From the cell containing the given text, extract its center point as [x, y] coordinate. 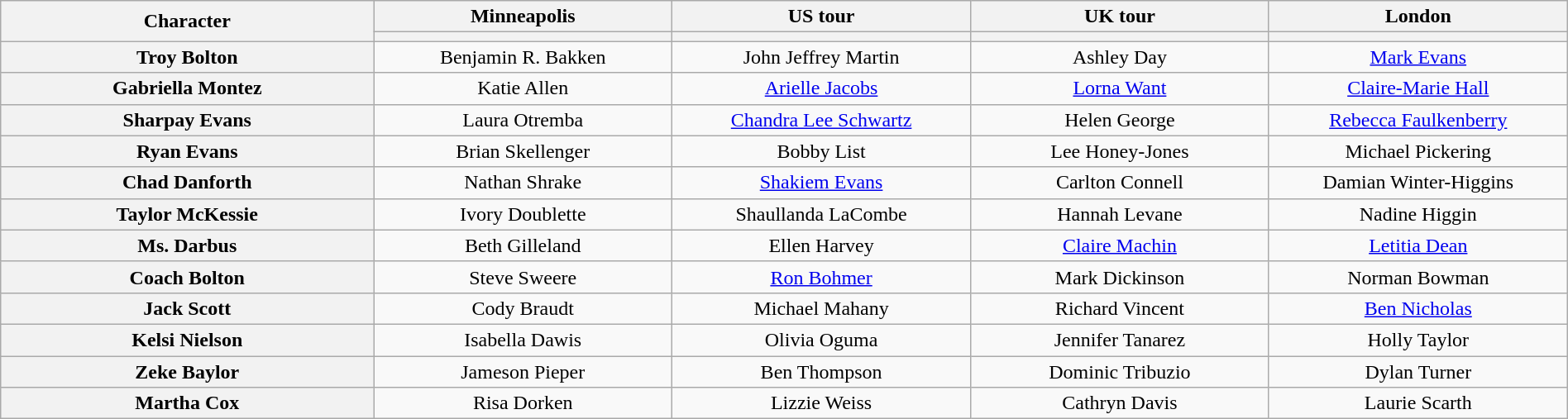
Bobby List [822, 151]
Ben Thompson [822, 371]
Claire-Marie Hall [1417, 88]
Arielle Jacobs [822, 88]
Chad Danforth [187, 183]
Character [187, 21]
Ben Nicholas [1417, 308]
Cathryn Davis [1120, 403]
Letitia Dean [1417, 245]
Ivory Doublette [523, 214]
Lizzie Weiss [822, 403]
Jennifer Tanarez [1120, 340]
Gabriella Montez [187, 88]
Dylan Turner [1417, 371]
Hannah Levane [1120, 214]
Coach Bolton [187, 277]
Richard Vincent [1120, 308]
Chandra Lee Schwartz [822, 120]
Katie Allen [523, 88]
US tour [822, 17]
Ron Bohmer [822, 277]
Steve Sweere [523, 277]
Benjamin R. Bakken [523, 57]
UK tour [1120, 17]
Laurie Scarth [1417, 403]
Beth Gilleland [523, 245]
John Jeffrey Martin [822, 57]
Jameson Pieper [523, 371]
Mark Dickinson [1120, 277]
Brian Skellenger [523, 151]
Nathan Shrake [523, 183]
Jack Scott [187, 308]
Shakiem Evans [822, 183]
Cody Braudt [523, 308]
Nadine Higgin [1417, 214]
Taylor McKessie [187, 214]
Sharpay Evans [187, 120]
Michael Mahany [822, 308]
Troy Bolton [187, 57]
Rebecca Faulkenberry [1417, 120]
Martha Cox [187, 403]
Dominic Tribuzio [1120, 371]
Ryan Evans [187, 151]
Lorna Want [1120, 88]
Ashley Day [1120, 57]
Michael Pickering [1417, 151]
Ellen Harvey [822, 245]
London [1417, 17]
Shaullanda LaCombe [822, 214]
Lee Honey-Jones [1120, 151]
Ms. Darbus [187, 245]
Isabella Dawis [523, 340]
Claire Machin [1120, 245]
Carlton Connell [1120, 183]
Risa Dorken [523, 403]
Zeke Baylor [187, 371]
Norman Bowman [1417, 277]
Holly Taylor [1417, 340]
Kelsi Nielson [187, 340]
Mark Evans [1417, 57]
Minneapolis [523, 17]
Laura Otremba [523, 120]
Olivia Oguma [822, 340]
Helen George [1120, 120]
Damian Winter-Higgins [1417, 183]
